Search for the cell housing the specified text and yield its (x, y) center coordinate. 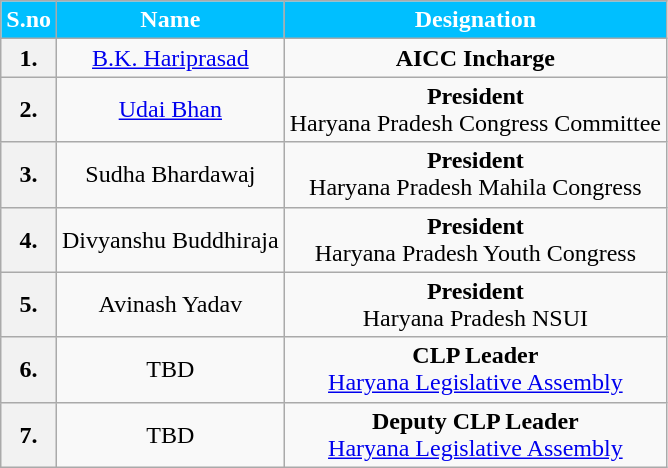
6. (29, 370)
PresidentHaryana Pradesh Mahila Congress (475, 174)
Avinash Yadav (171, 304)
PresidentHaryana Pradesh Congress Committee (475, 110)
4. (29, 240)
S.no (29, 20)
3. (29, 174)
Deputy CLP LeaderHaryana Legislative Assembly (475, 434)
5. (29, 304)
Designation (475, 20)
B.K. Hariprasad (171, 58)
7. (29, 434)
1. (29, 58)
PresidentHaryana Pradesh NSUI (475, 304)
PresidentHaryana Pradesh Youth Congress (475, 240)
Sudha Bhardawaj (171, 174)
Name (171, 20)
Udai Bhan (171, 110)
AICC Incharge (475, 58)
CLP LeaderHaryana Legislative Assembly (475, 370)
2. (29, 110)
Divyanshu Buddhiraja (171, 240)
